Extract the [X, Y] coordinate from the center of the cell holding the provided text.  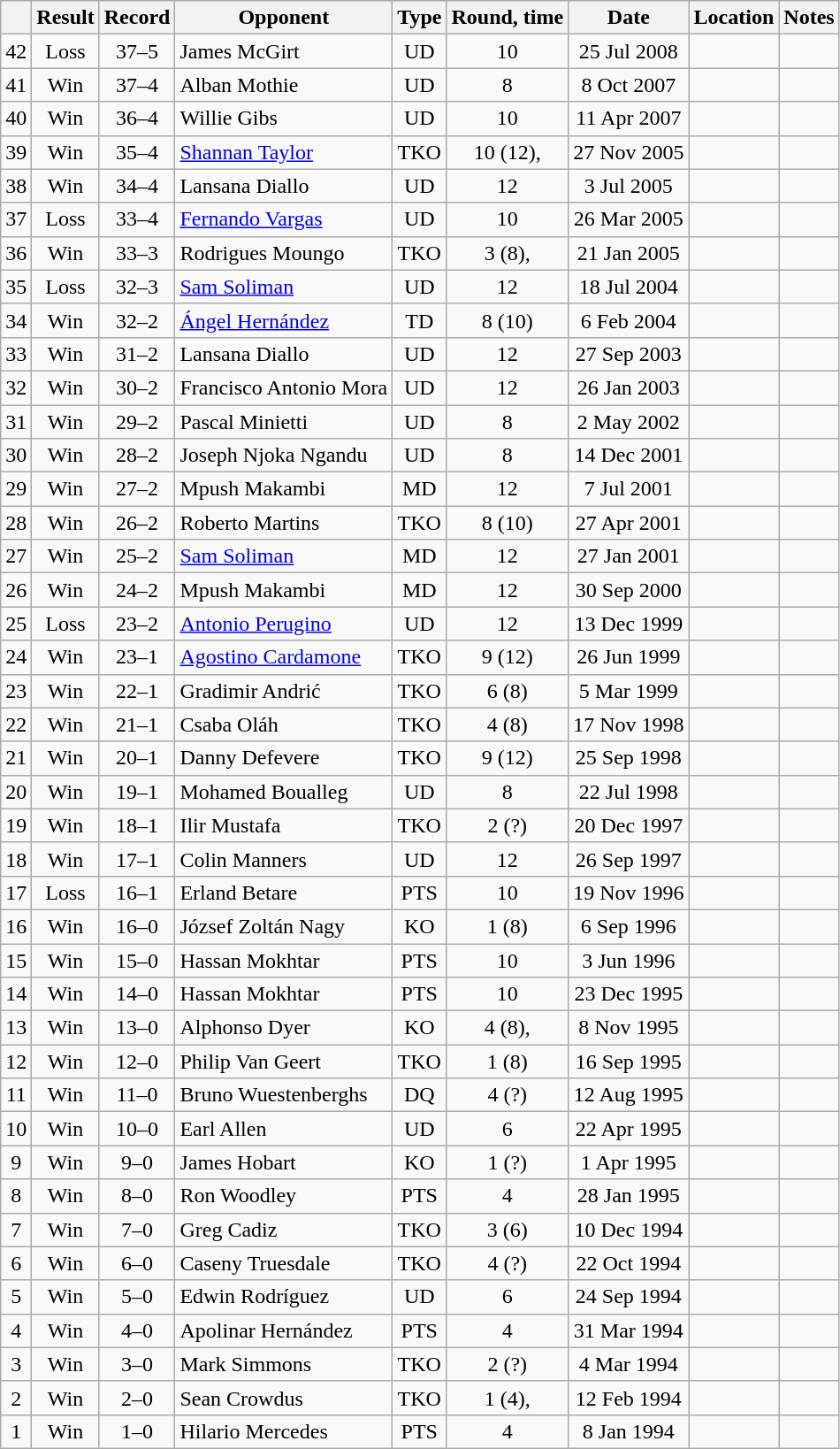
Record [137, 18]
35 [16, 287]
5 Mar 1999 [629, 691]
10–0 [137, 1129]
9–0 [137, 1162]
36–4 [137, 119]
Colin Manners [284, 859]
18 Jul 2004 [629, 287]
17 [16, 893]
Alban Mothie [284, 85]
1 (4), [508, 1398]
James McGirt [284, 51]
37–5 [137, 51]
17 Nov 1998 [629, 724]
Round, time [508, 18]
24 [16, 657]
14 [16, 994]
30 [16, 456]
17–1 [137, 859]
Ron Woodley [284, 1196]
4 (8), [508, 1028]
31 Mar 1994 [629, 1330]
23 [16, 691]
Gradimir Andrić [284, 691]
Agostino Cardamone [284, 657]
26 Jun 1999 [629, 657]
23–1 [137, 657]
13–0 [137, 1028]
33–3 [137, 253]
9 [16, 1162]
27 Sep 2003 [629, 354]
3 (8), [508, 253]
3 Jul 2005 [629, 186]
József Zoltán Nagy [284, 926]
16 Sep 1995 [629, 1062]
Sean Crowdus [284, 1398]
11–0 [137, 1095]
40 [16, 119]
23 Dec 1995 [629, 994]
Location [734, 18]
Shannan Taylor [284, 152]
Ilir Mustafa [284, 825]
Alphonso Dyer [284, 1028]
Willie Gibs [284, 119]
Hilario Mercedes [284, 1431]
Greg Cadiz [284, 1230]
14–0 [137, 994]
27 Nov 2005 [629, 152]
28–2 [137, 456]
22–1 [137, 691]
37–4 [137, 85]
6 Feb 2004 [629, 320]
42 [16, 51]
2 May 2002 [629, 422]
Antonio Perugino [284, 624]
Francisco Antonio Mora [284, 387]
36 [16, 253]
22 [16, 724]
11 Apr 2007 [629, 119]
13 [16, 1028]
Type [419, 18]
27 Apr 2001 [629, 523]
Rodrigues Moungo [284, 253]
18–1 [137, 825]
6 Sep 1996 [629, 926]
21–1 [137, 724]
4–0 [137, 1330]
6–0 [137, 1263]
11 [16, 1095]
Csaba Oláh [284, 724]
15 [16, 960]
1 [16, 1431]
Pascal Minietti [284, 422]
1 (?) [508, 1162]
35–4 [137, 152]
Ángel Hernández [284, 320]
Philip Van Geert [284, 1062]
27 [16, 556]
38 [16, 186]
22 Jul 1998 [629, 792]
8 Oct 2007 [629, 85]
5 [16, 1297]
6 (8) [508, 691]
3 Jun 1996 [629, 960]
39 [16, 152]
Danny Defevere [284, 758]
32 [16, 387]
25–2 [137, 556]
10 (12), [508, 152]
19 Nov 1996 [629, 893]
2–0 [137, 1398]
20 [16, 792]
29 [16, 489]
27–2 [137, 489]
26 Mar 2005 [629, 219]
18 [16, 859]
27 Jan 2001 [629, 556]
16 [16, 926]
Joseph Njoka Ngandu [284, 456]
14 Dec 2001 [629, 456]
7–0 [137, 1230]
10 Dec 1994 [629, 1230]
23–2 [137, 624]
Notes [809, 18]
TD [419, 320]
22 Apr 1995 [629, 1129]
5–0 [137, 1297]
Earl Allen [284, 1129]
19 [16, 825]
4 (8) [508, 724]
1 Apr 1995 [629, 1162]
20–1 [137, 758]
12 Aug 1995 [629, 1095]
Roberto Martins [284, 523]
32–3 [137, 287]
16–1 [137, 893]
Caseny Truesdale [284, 1263]
DQ [419, 1095]
28 [16, 523]
3 (6) [508, 1230]
Opponent [284, 18]
Bruno Wuestenberghs [284, 1095]
20 Dec 1997 [629, 825]
28 Jan 1995 [629, 1196]
Apolinar Hernández [284, 1330]
29–2 [137, 422]
16–0 [137, 926]
25 [16, 624]
25 Sep 1998 [629, 758]
12 Feb 1994 [629, 1398]
15–0 [137, 960]
21 [16, 758]
James Hobart [284, 1162]
Mohamed Boualleg [284, 792]
19–1 [137, 792]
Mark Simmons [284, 1364]
4 Mar 1994 [629, 1364]
8 Jan 1994 [629, 1431]
34–4 [137, 186]
22 Oct 1994 [629, 1263]
Result [65, 18]
26 Sep 1997 [629, 859]
25 Jul 2008 [629, 51]
37 [16, 219]
30–2 [137, 387]
34 [16, 320]
3–0 [137, 1364]
Date [629, 18]
33 [16, 354]
1–0 [137, 1431]
26 [16, 590]
24–2 [137, 590]
41 [16, 85]
7 [16, 1230]
13 Dec 1999 [629, 624]
2 [16, 1398]
Erland Betare [284, 893]
24 Sep 1994 [629, 1297]
12–0 [137, 1062]
3 [16, 1364]
Fernando Vargas [284, 219]
33–4 [137, 219]
32–2 [137, 320]
7 Jul 2001 [629, 489]
31–2 [137, 354]
Edwin Rodríguez [284, 1297]
8–0 [137, 1196]
8 Nov 1995 [629, 1028]
30 Sep 2000 [629, 590]
31 [16, 422]
21 Jan 2005 [629, 253]
26–2 [137, 523]
26 Jan 2003 [629, 387]
